Extract the (x, y) coordinate from the center of the cell holding the provided text.  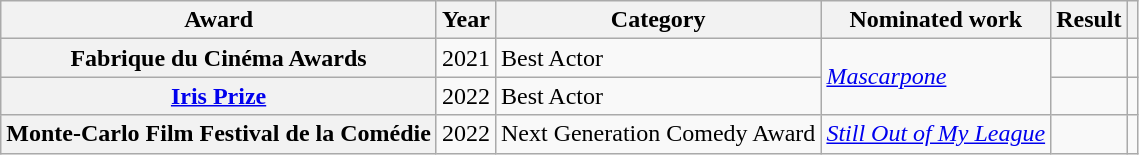
Category (658, 20)
Iris Prize (219, 96)
Monte-Carlo Film Festival de la Comédie (219, 134)
Still Out of My League (936, 134)
Nominated work (936, 20)
Result (1089, 20)
Mascarpone (936, 77)
2021 (466, 58)
Award (219, 20)
Fabrique du Cinéma Awards (219, 58)
Next Generation Comedy Award (658, 134)
Year (466, 20)
